For the text-containing cell, return its midpoint in [X, Y] coordinate format. 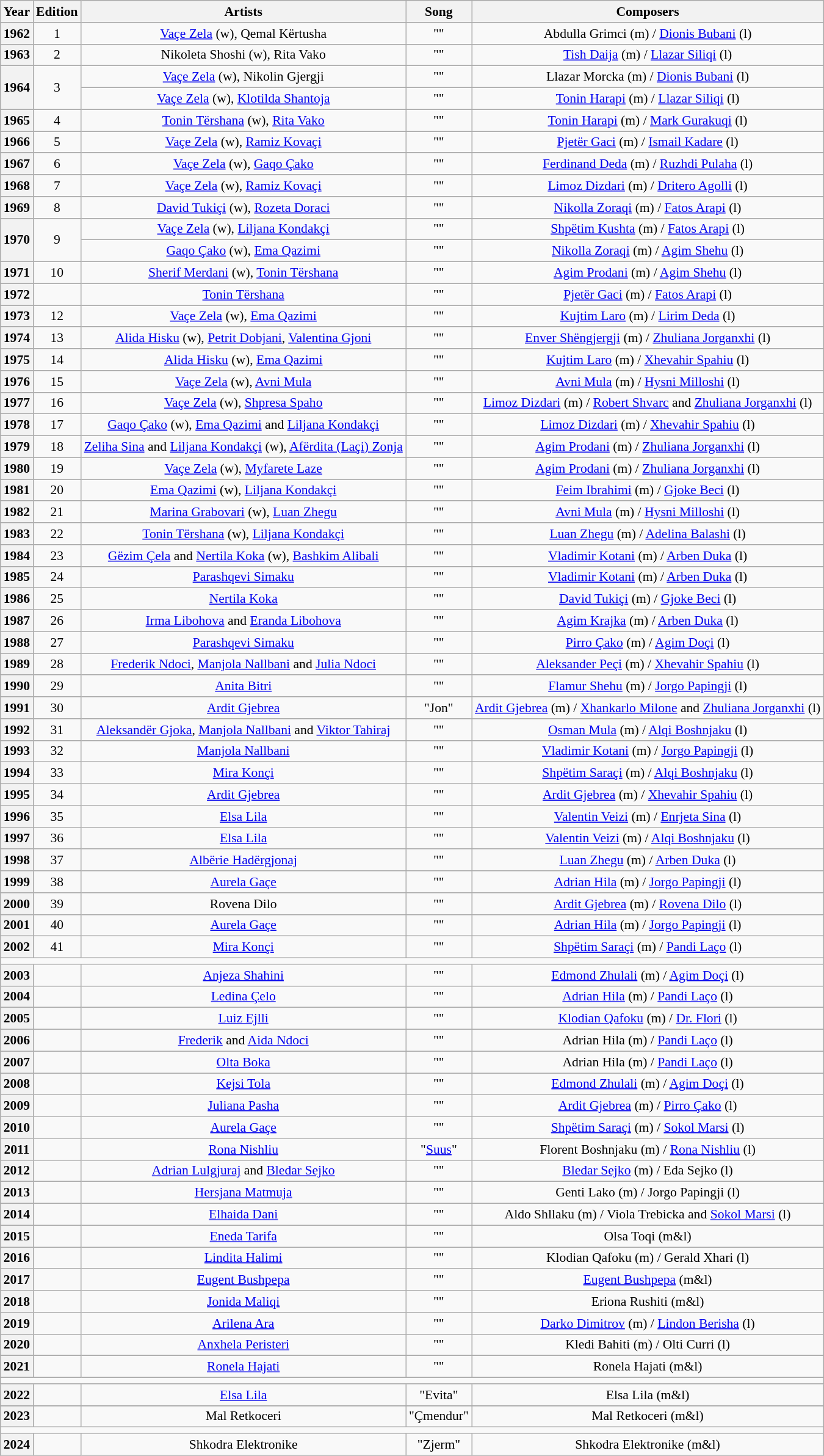
Vaçe Zela (w), Qemal Kërtusha [244, 34]
Anxhela Peristeri [244, 1345]
1975 [17, 360]
2021 [17, 1367]
David Tukiçi (w), Rozeta Doraci [244, 208]
1976 [17, 382]
Darko Dimitrov (m) / Lindon Berisha (l) [648, 1323]
Kujtim Laro (m) / Xhevahir Spahiu (l) [648, 360]
1973 [17, 316]
Ardit Gjebrea (m) / Xhevahir Spahiu (l) [648, 795]
"Çmendur" [439, 1416]
Florent Boshnjaku (m) / Rona Nishliu (l) [648, 1149]
Mal Retkoceri [244, 1416]
1974 [17, 338]
1977 [17, 403]
Shkodra Elektronike (m&l) [648, 1444]
Adrian Lulgjuraj and Bledar Sejko [244, 1171]
Eugent Bushpepa [244, 1280]
David Tukiçi (m) / Gjoke Beci (l) [648, 599]
Aldo Shllaku (m) / Viola Trebicka and Sokol Marsi (l) [648, 1215]
40 [57, 925]
13 [57, 338]
1999 [17, 882]
Mal Retkoceri (m&l) [648, 1416]
1987 [17, 621]
Limoz Dizdari (m) / Robert Shvarc and Zhuliana Jorganxhi (l) [648, 403]
Ema Qazimi (w), Liljana Kondakçi [244, 490]
21 [57, 512]
28 [57, 664]
Ronela Hajati (m&l) [648, 1367]
Luiz Ejlli [244, 1019]
1970 [17, 239]
16 [57, 403]
Kujtim Laro (m) / Lirim Deda (l) [648, 316]
Sherif Merdani (w), Tonin Tërshana [244, 273]
Valentin Veizi (m) / Enrjeta Sina (l) [648, 817]
Valentin Veizi (m) / Alqi Boshnjaku (l) [648, 839]
1996 [17, 817]
Ferdinand Deda (m) / Ruzhdi Pulaha (l) [648, 164]
1962 [17, 34]
38 [57, 882]
Osman Mula (m) / Alqi Boshnjaku (l) [648, 730]
1964 [17, 88]
29 [57, 686]
Ledina Çelo [244, 997]
Lindita Halimi [244, 1258]
Vladimir Kotani (m) / Jorgo Papingji (l) [648, 751]
Tonin Tërshana (w), Rita Vako [244, 120]
"Zjerm" [439, 1444]
Vaçe Zela (w), Avni Mula [244, 382]
Vaçe Zela (w), Gaqo Çako [244, 164]
"Evita" [439, 1395]
2017 [17, 1280]
Olta Boka [244, 1062]
37 [57, 861]
22 [57, 534]
Shpëtim Saraçi (m) / Pandi Laço (l) [648, 947]
2005 [17, 1019]
Gaqo Çako (w), Ema Qazimi and Liljana Kondakçi [244, 425]
Abdulla Grimci (m) / Dionis Bubani (l) [648, 34]
1989 [17, 664]
10 [57, 273]
Eugent Bushpepa (m&l) [648, 1280]
Nikoleta Shoshi (w), Rita Vako [244, 55]
Aleksandër Gjoka, Manjola Nallbani and Viktor Tahiraj [244, 730]
Ardit Gjebrea (m) / Pirro Çako (l) [648, 1106]
34 [57, 795]
Pirro Çako (m) / Agim Doçi (l) [648, 642]
Luan Zhegu (m) / Arben Duka (l) [648, 861]
17 [57, 425]
Vaçe Zela (w), Myfarete Laze [244, 468]
1981 [17, 490]
Tonin Tërshana (w), Liljana Kondakçi [244, 534]
15 [57, 382]
2016 [17, 1258]
Frederik and Aida Ndoci [244, 1041]
Artists [244, 12]
Vaçe Zela (w), Ema Qazimi [244, 316]
1986 [17, 599]
Anjeza Shahini [244, 975]
1965 [17, 120]
2022 [17, 1395]
1968 [17, 186]
Alida Hisku (w), Petrit Dobjani, Valentina Gjoni [244, 338]
Vaçe Zela (w), Nikolin Gjergji [244, 77]
2007 [17, 1062]
2012 [17, 1171]
2006 [17, 1041]
1991 [17, 708]
Aleksander Peçi (m) / Xhevahir Spahiu (l) [648, 664]
Pjetër Gaci (m) / Ismail Kadare (l) [648, 142]
Tonin Tërshana [244, 294]
18 [57, 447]
2004 [17, 997]
39 [57, 904]
1982 [17, 512]
36 [57, 839]
1988 [17, 642]
Arilena Ara [244, 1323]
5 [57, 142]
Manjola Nallbani [244, 751]
Flamur Shehu (m) / Jorgo Papingji (l) [648, 686]
1998 [17, 861]
32 [57, 751]
Genti Lako (m) / Jorgo Papingji (l) [648, 1193]
Vaçe Zela (w), Liljana Kondakçi [244, 229]
1969 [17, 208]
41 [57, 947]
Klodian Qafoku (m) / Gerald Xhari (l) [648, 1258]
Edition [57, 12]
2014 [17, 1215]
Eneda Tarifa [244, 1236]
1997 [17, 839]
"Suus" [439, 1149]
Enver Shëngjergji (m) / Zhuliana Jorganxhi (l) [648, 338]
1980 [17, 468]
Shkodra Elektronike [244, 1444]
1 [57, 34]
1966 [17, 142]
19 [57, 468]
Ardit Gjebrea (m) / Xhankarlo Milone and Zhuliana Jorganxhi (l) [648, 708]
Ardit Gjebrea (m) / Rovena Dilo (l) [648, 904]
7 [57, 186]
Elhaida Dani [244, 1215]
12 [57, 316]
23 [57, 556]
8 [57, 208]
1992 [17, 730]
Ronela Hajati [244, 1367]
2000 [17, 904]
2 [57, 55]
1995 [17, 795]
1983 [17, 534]
2002 [17, 947]
Gëzim Çela and Nertila Koka (w), Bashkim Alibali [244, 556]
Hersjana Matmuja [244, 1193]
Llazar Morcka (m) / Dionis Bubani (l) [648, 77]
Tish Daija (m) / Llazar Siliqi (l) [648, 55]
1963 [17, 55]
Kejsi Tola [244, 1084]
Agim Prodani (m) / Agim Shehu (l) [648, 273]
Shpëtim Saraçi (m) / Alqi Boshnjaku (l) [648, 773]
35 [57, 817]
1994 [17, 773]
Anita Bitri [244, 686]
Albërie Hadërgjonaj [244, 861]
Feim Ibrahimi (m) / Gjoke Beci (l) [648, 490]
Pjetër Gaci (m) / Fatos Arapi (l) [648, 294]
1984 [17, 556]
2024 [17, 1444]
2001 [17, 925]
2013 [17, 1193]
Frederik Ndoci, Manjola Nallbani and Julia Ndoci [244, 664]
Kledi Bahiti (m) / Olti Curri (l) [648, 1345]
24 [57, 577]
Klodian Qafoku (m) / Dr. Flori (l) [648, 1019]
Tonin Harapi (m) / Mark Gurakuqi (l) [648, 120]
Nikolla Zoraqi (m) / Agim Shehu (l) [648, 251]
Year [17, 12]
Nikolla Zoraqi (m) / Fatos Arapi (l) [648, 208]
2011 [17, 1149]
Vaçe Zela (w), Shpresa Spaho [244, 403]
1978 [17, 425]
Gaqo Çako (w), Ema Qazimi [244, 251]
1985 [17, 577]
Alida Hisku (w), Ema Qazimi [244, 360]
Shpëtim Kushta (m) / Fatos Arapi (l) [648, 229]
Nertila Koka [244, 599]
20 [57, 490]
Agim Krajka (m) / Arben Duka (l) [648, 621]
Marina Grabovari (w), Luan Zhegu [244, 512]
Composers [648, 12]
1967 [17, 164]
6 [57, 164]
Vaçe Zela (w), Klotilda Shantoja [244, 99]
Bledar Sejko (m) / Eda Sejko (l) [648, 1171]
26 [57, 621]
2009 [17, 1106]
14 [57, 360]
2019 [17, 1323]
2003 [17, 975]
2023 [17, 1416]
1990 [17, 686]
1971 [17, 273]
2020 [17, 1345]
1993 [17, 751]
"Jon" [439, 708]
Rovena Dilo [244, 904]
Irma Libohova and Eranda Libohova [244, 621]
Rona Nishliu [244, 1149]
Shpëtim Saraçi (m) / Sokol Marsi (l) [648, 1127]
33 [57, 773]
9 [57, 239]
2018 [17, 1301]
1972 [17, 294]
Eriona Rushiti (m&l) [648, 1301]
Luan Zhegu (m) / Adelina Balashi (l) [648, 534]
Jonida Maliqi [244, 1301]
Limoz Dizdari (m) / Dritero Agolli (l) [648, 186]
Juliana Pasha [244, 1106]
4 [57, 120]
3 [57, 88]
31 [57, 730]
2015 [17, 1236]
Elsa Lila (m&l) [648, 1395]
Zeliha Sina and Liljana Kondakçi (w), Afërdita (Laçi) Zonja [244, 447]
2010 [17, 1127]
Tonin Harapi (m) / Llazar Siliqi (l) [648, 99]
30 [57, 708]
Limoz Dizdari (m) / Xhevahir Spahiu (l) [648, 425]
Song [439, 12]
25 [57, 599]
2008 [17, 1084]
1979 [17, 447]
27 [57, 642]
Olsa Toqi (m&l) [648, 1236]
